Return the (x, y) coordinate for the center point of the cell that contains the specified text.  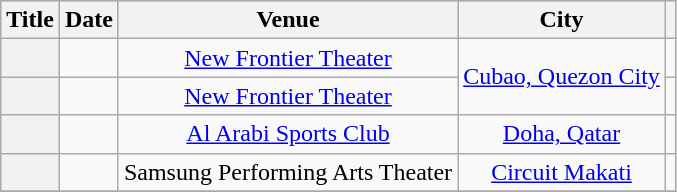
Venue (288, 20)
City (562, 20)
Cubao, Quezon City (562, 77)
Date (88, 20)
Samsung Performing Arts Theater (288, 172)
Al Arabi Sports Club (288, 134)
Circuit Makati (562, 172)
Doha, Qatar (562, 134)
Title (30, 20)
